For the text-containing cell, return its midpoint in [X, Y] coordinate format. 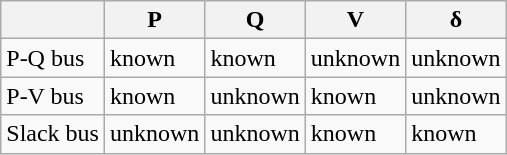
Q [255, 20]
P-V bus [53, 96]
Slack bus [53, 134]
P [154, 20]
V [355, 20]
δ [456, 20]
P-Q bus [53, 58]
